Return the (X, Y) coordinate for the center point of the cell that contains the specified text.  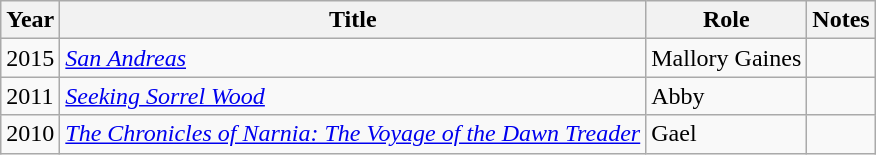
Year (30, 20)
2011 (30, 96)
Title (353, 20)
Role (726, 20)
Mallory Gaines (726, 58)
Seeking Sorrel Wood (353, 96)
2010 (30, 134)
Gael (726, 134)
Abby (726, 96)
Notes (841, 20)
San Andreas (353, 58)
The Chronicles of Narnia: The Voyage of the Dawn Treader (353, 134)
2015 (30, 58)
